Capture the cell that displays the provided text and extract its [x, y] central coordinate. 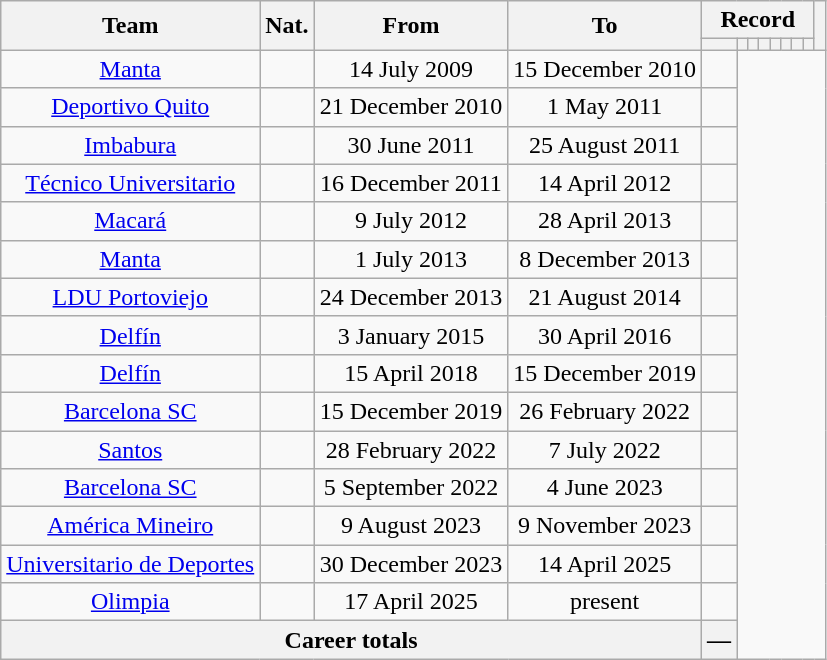
14 April 2012 [605, 183]
7 July 2022 [605, 449]
— [718, 640]
Técnico Universitario [130, 183]
From [411, 26]
América Mineiro [130, 526]
9 November 2023 [605, 526]
Record [757, 20]
9 August 2023 [411, 526]
Team [130, 26]
1 July 2013 [411, 259]
Olimpia [130, 602]
30 June 2011 [411, 145]
Universitario de Deportes [130, 564]
Career totals [352, 640]
21 August 2014 [605, 297]
Macará [130, 221]
14 April 2025 [605, 564]
30 April 2016 [605, 335]
15 December 2010 [605, 69]
15 April 2018 [411, 373]
To [605, 26]
LDU Portoviejo [130, 297]
21 December 2010 [411, 107]
9 July 2012 [411, 221]
16 December 2011 [411, 183]
25 August 2011 [605, 145]
17 April 2025 [411, 602]
26 February 2022 [605, 411]
28 February 2022 [411, 449]
Santos [130, 449]
8 December 2013 [605, 259]
30 December 2023 [411, 564]
24 December 2013 [411, 297]
Deportivo Quito [130, 107]
1 May 2011 [605, 107]
14 July 2009 [411, 69]
present [605, 602]
Imbabura [130, 145]
5 September 2022 [411, 488]
4 June 2023 [605, 488]
Nat. [287, 26]
28 April 2013 [605, 221]
3 January 2015 [411, 335]
